Search for the cell housing the specified text and yield its [x, y] center coordinate. 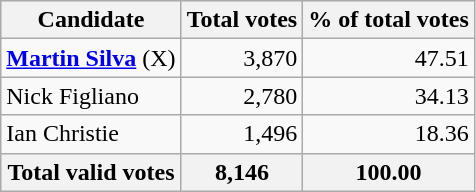
Nick Figliano [91, 96]
34.13 [389, 96]
% of total votes [389, 20]
Martin Silva (X) [91, 58]
47.51 [389, 58]
100.00 [389, 172]
8,146 [242, 172]
2,780 [242, 96]
Total votes [242, 20]
18.36 [389, 134]
Candidate [91, 20]
Total valid votes [91, 172]
1,496 [242, 134]
Ian Christie [91, 134]
3,870 [242, 58]
